Provide the (x, y) coordinate of the cell's center where the given text is located.  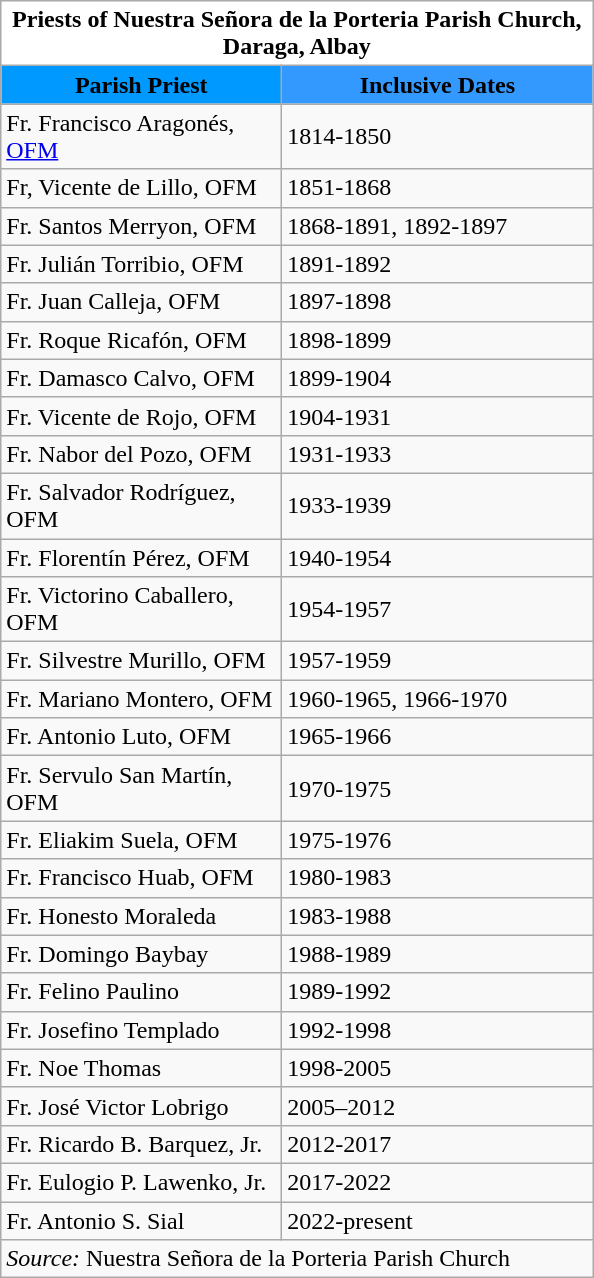
2022-present (438, 1221)
Fr. Mariano Montero, OFM (142, 699)
2017-2022 (438, 1182)
Fr. Nabor del Pozo, OFM (142, 454)
1998-2005 (438, 1068)
1940-1954 (438, 557)
1898-1899 (438, 340)
1814-1850 (438, 136)
1931-1933 (438, 454)
Fr. José Victor Lobrigo (142, 1106)
Fr. Julián Torribio, OFM (142, 264)
Fr. Domingo Baybay (142, 954)
Fr. Antonio S. Sial (142, 1221)
Fr. Eulogio P. Lawenko, Jr. (142, 1182)
1960-1965, 1966-1970 (438, 699)
Fr. Silvestre Murillo, OFM (142, 661)
Fr. Santos Merryon, OFM (142, 226)
Fr. Felino Paulino (142, 992)
Fr. Honesto Moraleda (142, 916)
1957-1959 (438, 661)
Fr. Damasco Calvo, OFM (142, 378)
1954-1957 (438, 610)
1980-1983 (438, 878)
1988-1989 (438, 954)
Fr. Francisco Huab, OFM (142, 878)
1965-1966 (438, 737)
Parish Priest (142, 85)
Fr. Juan Calleja, OFM (142, 302)
1970-1975 (438, 788)
1899-1904 (438, 378)
Fr. Antonio Luto, OFM (142, 737)
1983-1988 (438, 916)
Fr. Florentín Pérez, OFM (142, 557)
Fr. Ricardo B. Barquez, Jr. (142, 1144)
1975-1976 (438, 840)
Fr. Salvador Rodríguez, OFM (142, 506)
1897-1898 (438, 302)
1992-1998 (438, 1030)
Fr. Noe Thomas (142, 1068)
Source: Nuestra Señora de la Porteria Parish Church (297, 1259)
Fr, Vicente de Lillo, OFM (142, 188)
Fr. Francisco Aragonés, OFM (142, 136)
1904-1931 (438, 416)
Fr. Roque Ricafón, OFM (142, 340)
Fr. Eliakim Suela, OFM (142, 840)
Fr. Servulo San Martín, OFM (142, 788)
Priests of Nuestra Señora de la Porteria Parish Church, Daraga, Albay (297, 34)
1868-1891, 1892-1897 (438, 226)
1851-1868 (438, 188)
2005–2012 (438, 1106)
2012-2017 (438, 1144)
Inclusive Dates (438, 85)
Fr. Vicente de Rojo, OFM (142, 416)
1989-1992 (438, 992)
1933-1939 (438, 506)
Fr. Victorino Caballero, OFM (142, 610)
Fr. Josefino Templado (142, 1030)
1891-1892 (438, 264)
